Scan for the cell matching the given text and deliver its (x, y) coordinate at center. 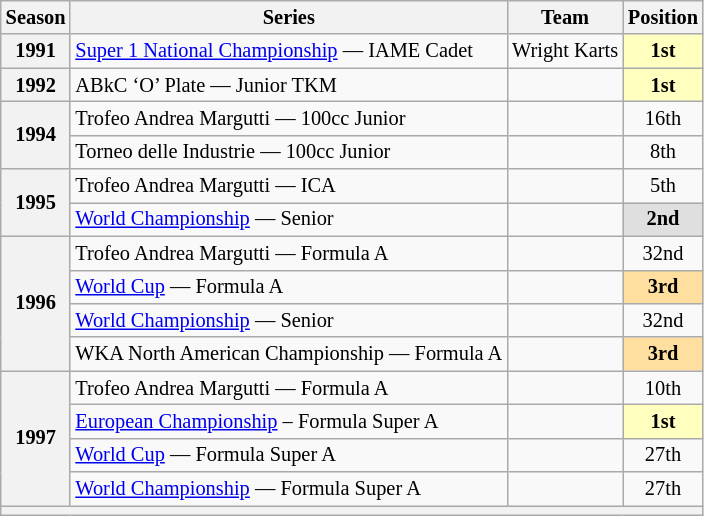
World Cup — Formula A (288, 287)
16th (663, 118)
1995 (36, 202)
ABkC ‘O’ Plate — Junior TKM (288, 85)
Series (288, 17)
Torneo delle Industrie — 100cc Junior (288, 152)
WKA North American Championship — Formula A (288, 354)
Wright Karts (565, 51)
European Championship – Formula Super A (288, 421)
Season (36, 17)
World Championship — Formula Super A (288, 489)
1994 (36, 134)
Trofeo Andrea Margutti — ICA (288, 186)
World Cup — Formula Super A (288, 455)
1991 (36, 51)
1992 (36, 85)
10th (663, 388)
Super 1 National Championship — IAME Cadet (288, 51)
1996 (36, 304)
Position (663, 17)
Trofeo Andrea Margutti — 100cc Junior (288, 118)
1997 (36, 438)
Team (565, 17)
2nd (663, 219)
5th (663, 186)
8th (663, 152)
